Provide the [X, Y] coordinate of the cell's center where the given text is located.  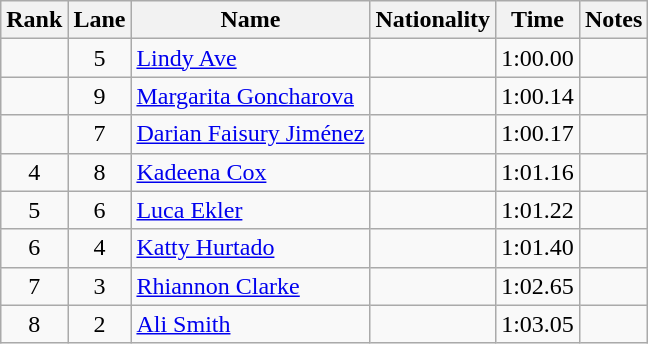
Time [538, 20]
Rhiannon Clarke [250, 286]
3 [100, 286]
2 [100, 324]
Ali Smith [250, 324]
Name [250, 20]
1:01.22 [538, 210]
Notes [613, 20]
Margarita Goncharova [250, 96]
Rank [34, 20]
Lane [100, 20]
1:01.40 [538, 248]
1:02.65 [538, 286]
1:01.16 [538, 172]
Kadeena Cox [250, 172]
Darian Faisury Jiménez [250, 134]
1:00.14 [538, 96]
Nationality [433, 20]
1:00.00 [538, 58]
1:03.05 [538, 324]
1:00.17 [538, 134]
Katty Hurtado [250, 248]
Lindy Ave [250, 58]
9 [100, 96]
Luca Ekler [250, 210]
